Locate the cell with the specified text and output its (x, y) center coordinate. 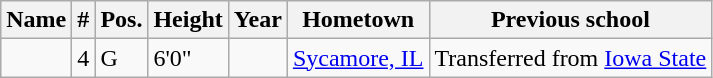
Pos. (122, 20)
4 (84, 58)
# (84, 20)
Transferred from Iowa State (570, 58)
6'0" (188, 58)
G (122, 58)
Year (258, 20)
Sycamore, IL (358, 58)
Hometown (358, 20)
Previous school (570, 20)
Name (36, 20)
Height (188, 20)
